Return the [X, Y] coordinate for the center point of the cell that contains the specified text.  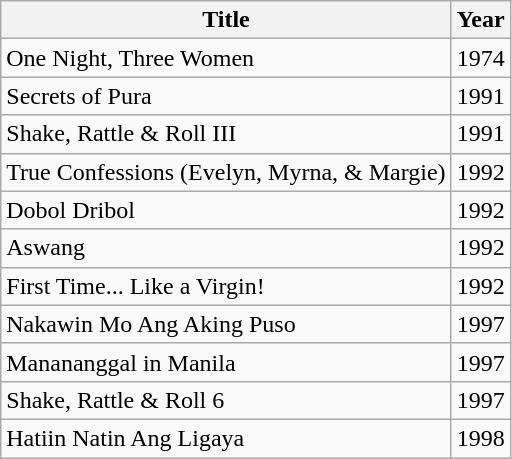
Nakawin Mo Ang Aking Puso [226, 324]
First Time... Like a Virgin! [226, 286]
True Confessions (Evelyn, Myrna, & Margie) [226, 172]
Secrets of Pura [226, 96]
One Night, Three Women [226, 58]
Shake, Rattle & Roll III [226, 134]
Dobol Dribol [226, 210]
Aswang [226, 248]
Hatiin Natin Ang Ligaya [226, 438]
Manananggal in Manila [226, 362]
Title [226, 20]
Year [480, 20]
1998 [480, 438]
1974 [480, 58]
Shake, Rattle & Roll 6 [226, 400]
